Find where the given text appears and provide that cell's center as (x, y) coordinate. 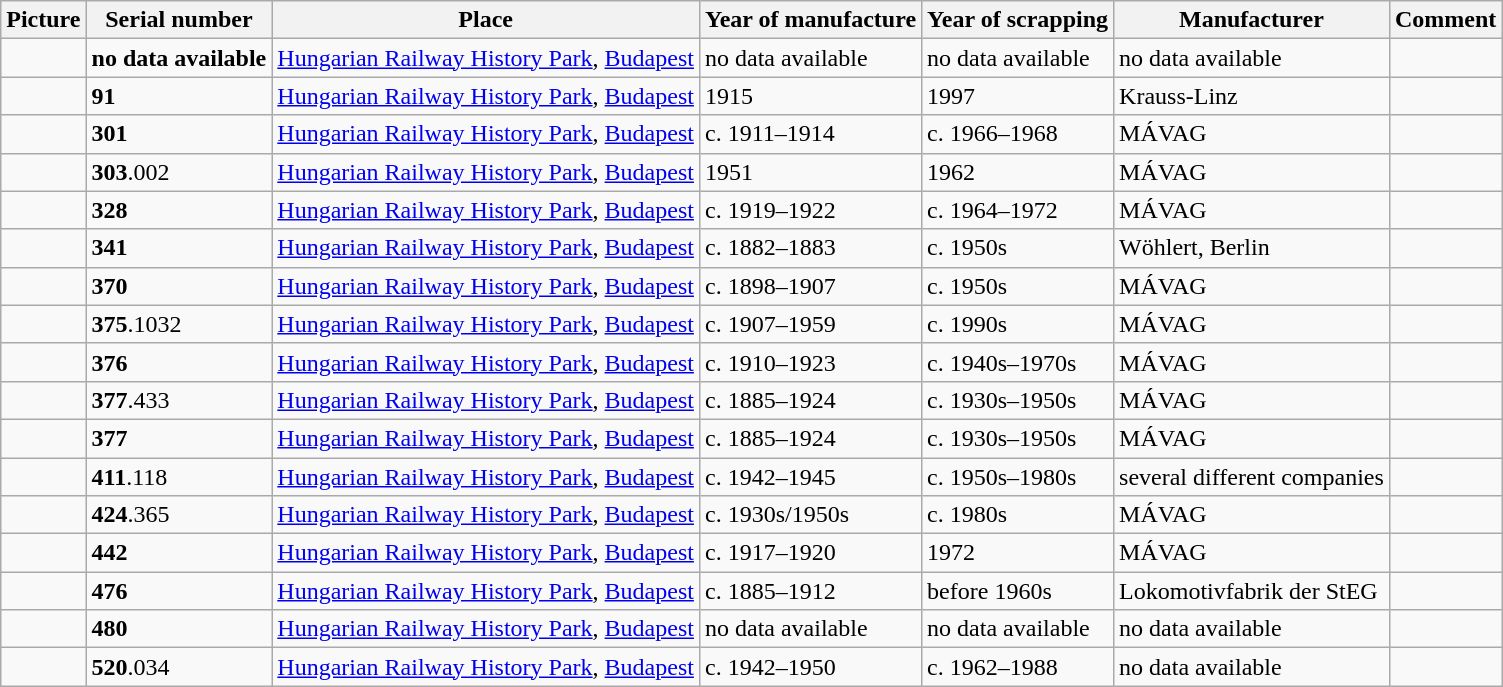
Year of scrapping (1018, 20)
1962 (1018, 172)
c. 1882–1883 (810, 248)
376 (179, 362)
424.365 (179, 515)
several different companies (1252, 477)
Place (486, 20)
c. 1942–1950 (810, 667)
c. 1940s–1970s (1018, 362)
c. 1990s (1018, 324)
Wöhlert, Berlin (1252, 248)
375.1032 (179, 324)
Comment (1445, 20)
328 (179, 210)
c. 1917–1920 (810, 553)
Year of manufacture (810, 20)
c. 1910–1923 (810, 362)
476 (179, 591)
c. 1980s (1018, 515)
1972 (1018, 553)
1951 (810, 172)
c. 1964–1972 (1018, 210)
c. 1962–1988 (1018, 667)
c. 1898–1907 (810, 286)
442 (179, 553)
1997 (1018, 96)
c. 1950s–1980s (1018, 477)
c. 1930s/1950s (810, 515)
c. 1942–1945 (810, 477)
341 (179, 248)
Krauss-Linz (1252, 96)
c. 1911–1914 (810, 134)
377 (179, 438)
1915 (810, 96)
c. 1885–1912 (810, 591)
303.002 (179, 172)
Picture (44, 20)
Serial number (179, 20)
411.118 (179, 477)
377.433 (179, 400)
Manufacturer (1252, 20)
c. 1919–1922 (810, 210)
c. 1966–1968 (1018, 134)
301 (179, 134)
c. 1907–1959 (810, 324)
480 (179, 629)
before 1960s (1018, 591)
91 (179, 96)
370 (179, 286)
Lokomotivfabrik der StEG (1252, 591)
520.034 (179, 667)
